Detect which cell encompasses the target text, then output its (x, y) center coordinate. 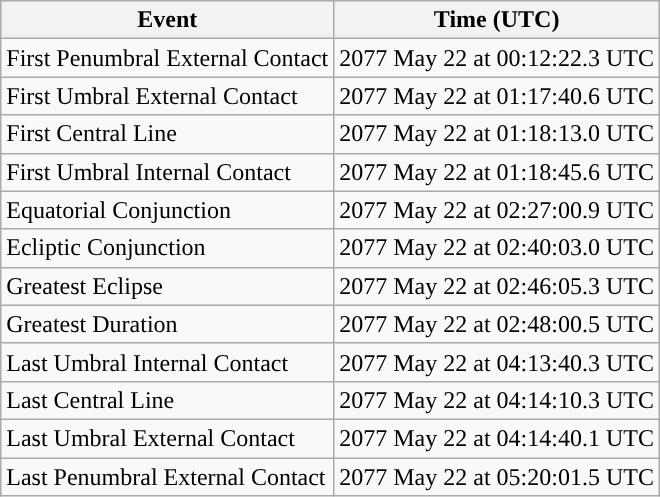
Equatorial Conjunction (168, 210)
Greatest Eclipse (168, 286)
First Central Line (168, 134)
2077 May 22 at 01:18:13.0 UTC (497, 134)
First Penumbral External Contact (168, 58)
2077 May 22 at 01:18:45.6 UTC (497, 172)
2077 May 22 at 02:27:00.9 UTC (497, 210)
First Umbral External Contact (168, 96)
Ecliptic Conjunction (168, 248)
Last Central Line (168, 400)
2077 May 22 at 01:17:40.6 UTC (497, 96)
2077 May 22 at 00:12:22.3 UTC (497, 58)
2077 May 22 at 02:48:00.5 UTC (497, 324)
2077 May 22 at 04:14:40.1 UTC (497, 438)
2077 May 22 at 04:13:40.3 UTC (497, 362)
2077 May 22 at 02:40:03.0 UTC (497, 248)
First Umbral Internal Contact (168, 172)
2077 May 22 at 02:46:05.3 UTC (497, 286)
Last Umbral External Contact (168, 438)
2077 May 22 at 04:14:10.3 UTC (497, 400)
Event (168, 20)
Last Umbral Internal Contact (168, 362)
2077 May 22 at 05:20:01.5 UTC (497, 477)
Time (UTC) (497, 20)
Last Penumbral External Contact (168, 477)
Greatest Duration (168, 324)
